For the text-containing cell, return its midpoint in [x, y] coordinate format. 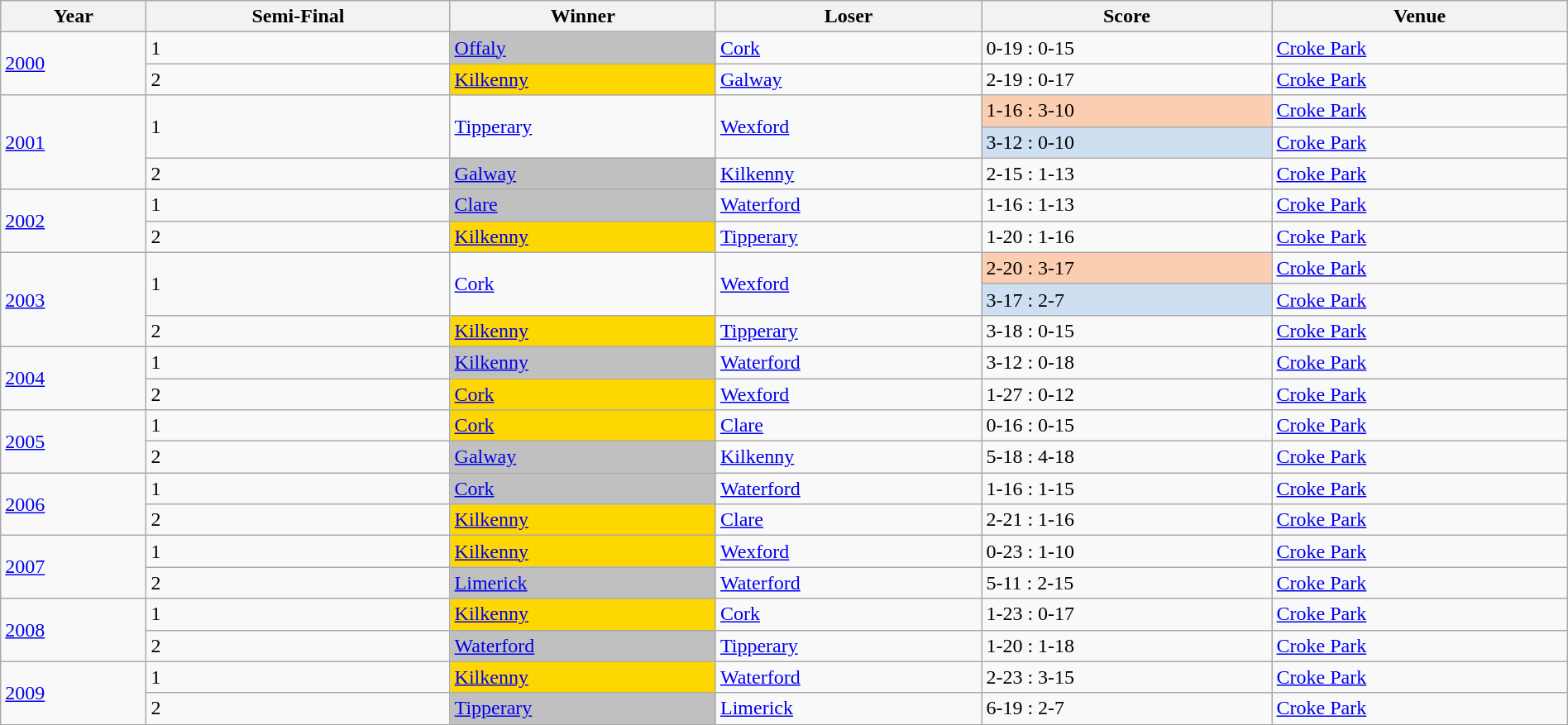
2-23 : 3-15 [1126, 677]
2-20 : 3-17 [1126, 268]
1-23 : 0-17 [1126, 614]
0-16 : 0-15 [1126, 426]
1-16 : 1-15 [1126, 489]
2008 [74, 630]
Year [74, 17]
0-19 : 0-15 [1126, 48]
2007 [74, 567]
Winner [582, 17]
2009 [74, 693]
0-23 : 1-10 [1126, 551]
2004 [74, 378]
1-16 : 3-10 [1126, 111]
Semi-Final [298, 17]
1-27 : 0-12 [1126, 394]
2005 [74, 441]
5-11 : 2-15 [1126, 583]
2006 [74, 504]
1-20 : 1-16 [1126, 236]
Loser [849, 17]
3-17 : 2-7 [1126, 299]
1-20 : 1-18 [1126, 646]
5-18 : 4-18 [1126, 457]
2003 [74, 299]
6-19 : 2-7 [1126, 708]
3-18 : 0-15 [1126, 331]
2-21 : 1-16 [1126, 520]
Score [1126, 17]
2000 [74, 64]
2-15 : 1-13 [1126, 174]
Venue [1419, 17]
Offaly [582, 48]
3-12 : 0-18 [1126, 362]
2002 [74, 221]
2001 [74, 142]
2-19 : 0-17 [1126, 79]
3-12 : 0-10 [1126, 142]
1-16 : 1-13 [1126, 205]
